For the text-containing cell, return its midpoint in [X, Y] coordinate format. 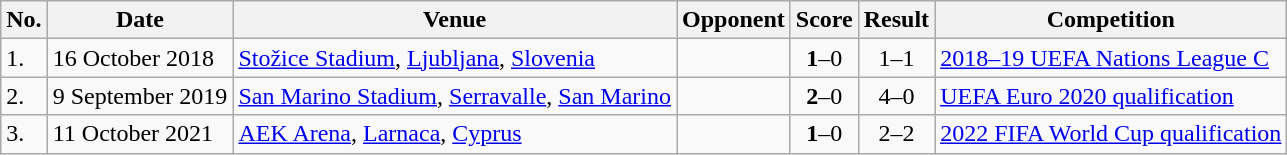
2–2 [896, 134]
2. [24, 96]
Stožice Stadium, Ljubljana, Slovenia [455, 58]
2–0 [824, 96]
Opponent [734, 20]
Date [140, 20]
No. [24, 20]
16 October 2018 [140, 58]
3. [24, 134]
Score [824, 20]
2022 FIFA World Cup qualification [1111, 134]
9 September 2019 [140, 96]
1. [24, 58]
4–0 [896, 96]
UEFA Euro 2020 qualification [1111, 96]
1–1 [896, 58]
Venue [455, 20]
Result [896, 20]
11 October 2021 [140, 134]
San Marino Stadium, Serravalle, San Marino [455, 96]
2018–19 UEFA Nations League C [1111, 58]
Competition [1111, 20]
AEK Arena, Larnaca, Cyprus [455, 134]
